Determine the [X, Y] coordinate at the center of the cell enclosing the given text.  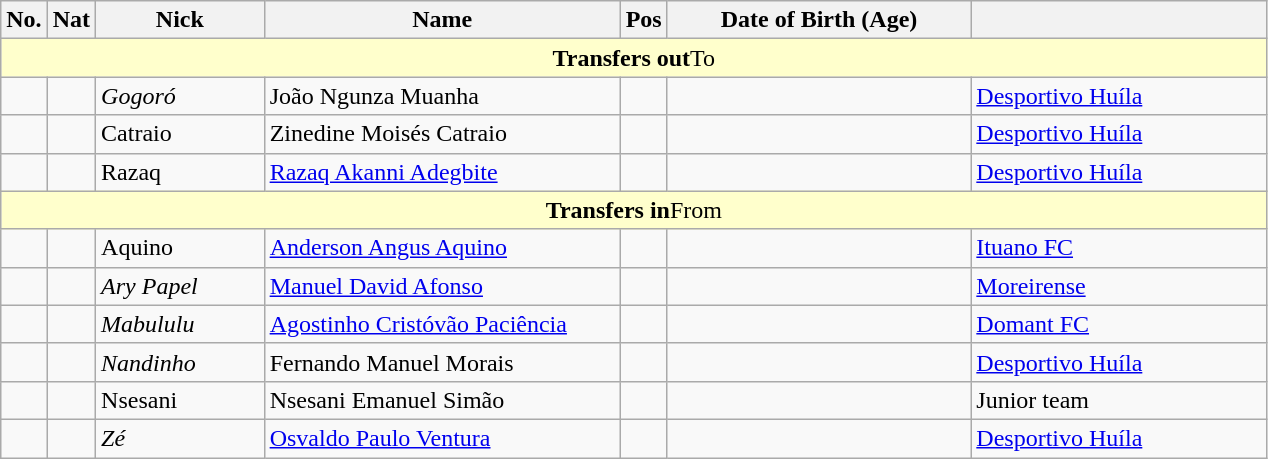
Razaq Akanni Adegbite [442, 172]
Nandinho [180, 362]
Agostinho Cristóvão Paciência [442, 324]
Transfers inFrom [634, 210]
Osvaldo Paulo Ventura [442, 438]
Junior team [1119, 400]
Manuel David Afonso [442, 286]
Mabululu [180, 324]
Fernando Manuel Morais [442, 362]
Razaq [180, 172]
Zé [180, 438]
No. [24, 20]
Moreirense [1119, 286]
Ary Papel [180, 286]
Date of Birth (Age) [819, 20]
Ituano FC [1119, 248]
Transfers outTo [634, 58]
Anderson Angus Aquino [442, 248]
Aquino [180, 248]
Nsesani Emanuel Simão [442, 400]
Nsesani [180, 400]
Name [442, 20]
Domant FC [1119, 324]
João Ngunza Muanha [442, 96]
Nat [71, 20]
Gogoró [180, 96]
Pos [644, 20]
Nick [180, 20]
Catraio [180, 134]
Zinedine Moisés Catraio [442, 134]
